Identify which cell holds the provided text, then report its (X, Y) central coordinate. 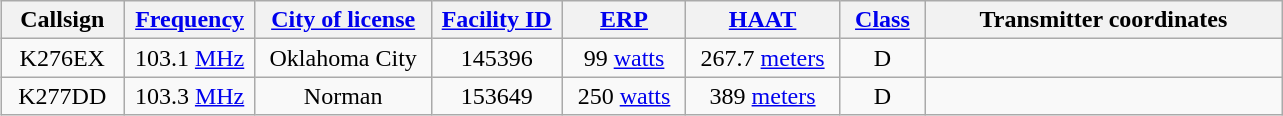
250 watts (624, 96)
K276EX (62, 58)
Facility ID (496, 20)
City of license (343, 20)
Norman (343, 96)
389 meters (763, 96)
Oklahoma City (343, 58)
Frequency (190, 20)
103.1 MHz (190, 58)
ERP (624, 20)
103.3 MHz (190, 96)
99 watts (624, 58)
K277DD (62, 96)
Class (882, 20)
153649 (496, 96)
145396 (496, 58)
Transmitter coordinates (1103, 20)
267.7 meters (763, 58)
Callsign (62, 20)
HAAT (763, 20)
